Search for the cell housing the specified text and yield its [X, Y] center coordinate. 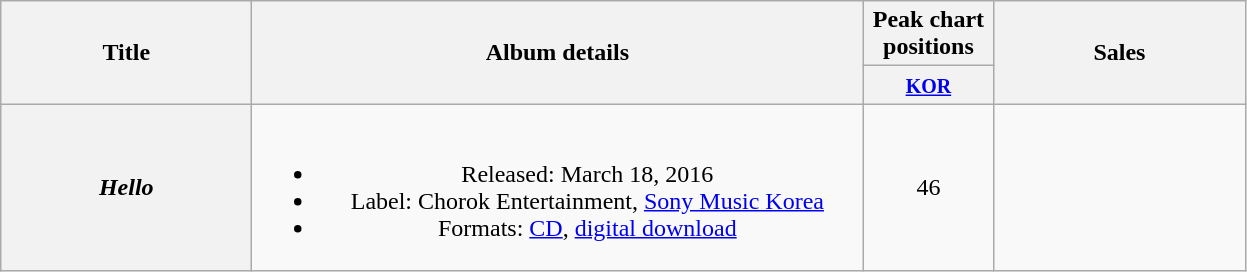
Hello [126, 188]
Peak chart positions [928, 34]
Album details [558, 52]
KOR [928, 85]
46 [928, 188]
Released: March 18, 2016Label: Chorok Entertainment, Sony Music KoreaFormats: CD, digital download [558, 188]
Title [126, 52]
Sales [1120, 52]
